For the text-containing cell, return its midpoint in (X, Y) coordinate format. 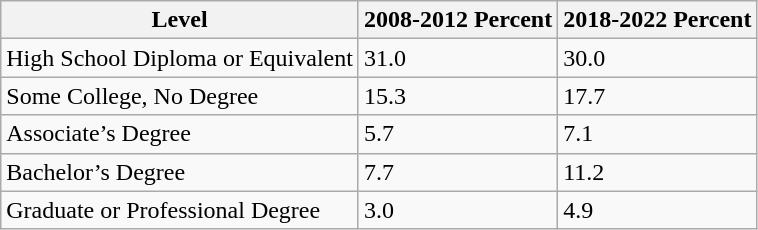
15.3 (458, 96)
2018-2022 Percent (658, 20)
30.0 (658, 58)
Graduate or Professional Degree (180, 210)
7.1 (658, 134)
High School Diploma or Equivalent (180, 58)
4.9 (658, 210)
17.7 (658, 96)
3.0 (458, 210)
11.2 (658, 172)
7.7 (458, 172)
31.0 (458, 58)
Bachelor’s Degree (180, 172)
2008-2012 Percent (458, 20)
Associate’s Degree (180, 134)
5.7 (458, 134)
Some College, No Degree (180, 96)
Level (180, 20)
